Output the (x, y) coordinate of the center of the cell containing the given text.  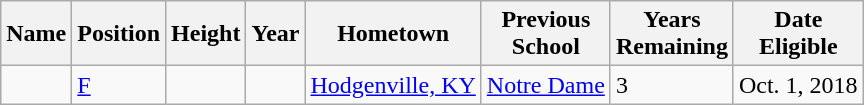
Name (36, 34)
YearsRemaining (672, 34)
DateEligible (798, 34)
Position (119, 34)
PreviousSchool (546, 34)
F (119, 85)
3 (672, 85)
Year (276, 34)
Hometown (393, 34)
Notre Dame (546, 85)
Height (206, 34)
Oct. 1, 2018 (798, 85)
Hodgenville, KY (393, 85)
